For the text-containing cell, return its midpoint in (x, y) coordinate format. 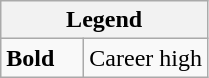
Legend (104, 20)
Bold (42, 58)
Career high (146, 58)
